From the cell containing the given text, extract its center point as [x, y] coordinate. 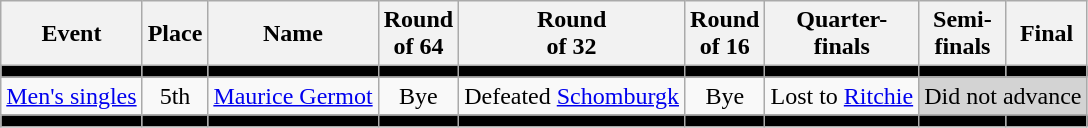
Defeated Schomburgk [572, 96]
5th [175, 96]
Name [293, 34]
Round of 64 [418, 34]
Lost to Ritchie [842, 96]
Round of 16 [725, 34]
Semi-finals [962, 34]
Final [1046, 34]
Quarter-finals [842, 34]
Event [72, 34]
Round of 32 [572, 34]
Place [175, 34]
Did not advance [1003, 96]
Men's singles [72, 96]
Maurice Germot [293, 96]
